Determine the [x, y] coordinate at the center of the cell enclosing the given text.  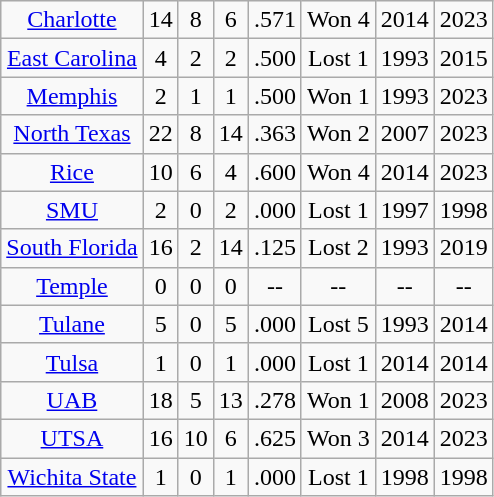
Won 3 [338, 438]
Tulane [72, 324]
2015 [464, 58]
18 [160, 400]
1997 [404, 210]
Lost 5 [338, 324]
.600 [274, 172]
.571 [274, 20]
Wichita State [72, 477]
2019 [464, 248]
.363 [274, 134]
.278 [274, 400]
Tulsa [72, 362]
UTSA [72, 438]
SMU [72, 210]
Lost 2 [338, 248]
Rice [72, 172]
.125 [274, 248]
North Texas [72, 134]
UAB [72, 400]
Memphis [72, 96]
2007 [404, 134]
2008 [404, 400]
Charlotte [72, 20]
Temple [72, 286]
Won 2 [338, 134]
22 [160, 134]
East Carolina [72, 58]
13 [230, 400]
.625 [274, 438]
South Florida [72, 248]
